Detect which cell encompasses the target text, then output its [X, Y] center coordinate. 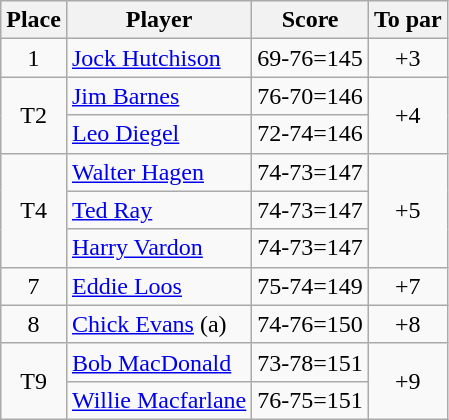
Jock Hutchison [158, 58]
1 [34, 58]
To par [408, 20]
T9 [34, 381]
Harry Vardon [158, 248]
Ted Ray [158, 210]
8 [34, 324]
Eddie Loos [158, 286]
73-78=151 [310, 362]
T4 [34, 210]
+3 [408, 58]
7 [34, 286]
Player [158, 20]
+9 [408, 381]
76-75=151 [310, 400]
Place [34, 20]
+7 [408, 286]
Score [310, 20]
+4 [408, 115]
75-74=149 [310, 286]
76-70=146 [310, 96]
Jim Barnes [158, 96]
74-76=150 [310, 324]
+5 [408, 210]
Chick Evans (a) [158, 324]
Walter Hagen [158, 172]
72-74=146 [310, 134]
Leo Diegel [158, 134]
Willie Macfarlane [158, 400]
Bob MacDonald [158, 362]
+8 [408, 324]
69-76=145 [310, 58]
T2 [34, 115]
